From the cell containing the given text, extract its center point as (x, y) coordinate. 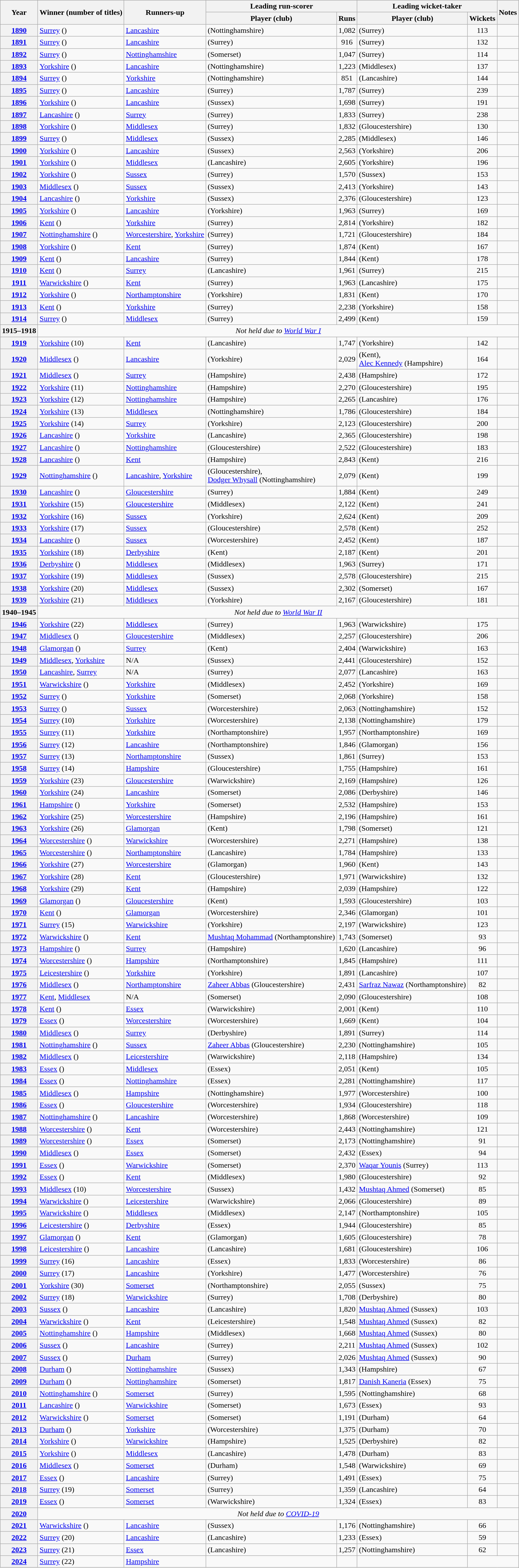
102 (482, 1345)
2,118 (347, 1057)
1,971 (347, 877)
1965 (19, 853)
1983 (19, 1069)
2,404 (347, 648)
199 (482, 476)
2,066 (347, 1201)
241 (482, 504)
1,432 (347, 1189)
1892 (19, 54)
1990 (19, 1153)
Surrey (13) (81, 757)
191 (482, 102)
1900 (19, 151)
2004 (19, 1321)
1985 (19, 1093)
2,169 (347, 781)
1938 (19, 588)
1972 (19, 937)
1,832 (347, 126)
1929 (19, 476)
1931 (19, 504)
122 (482, 889)
1,375 (347, 1429)
159 (482, 319)
1947 (19, 636)
1,874 (347, 247)
1890 (19, 30)
1,673 (347, 1405)
1,960 (347, 865)
1975 (19, 973)
(Kent),Alec Kennedy (Hampshire) (413, 359)
209 (482, 516)
91 (482, 1141)
1930 (19, 492)
1986 (19, 1105)
1,595 (347, 1393)
1,698 (347, 102)
1,861 (347, 757)
216 (482, 459)
(Gloucestershire),Dodger Whysall (Nottinghamshire) (271, 476)
2,090 (347, 997)
Yorkshire (14) (81, 423)
Winner (number of titles) (81, 12)
142 (482, 343)
201 (482, 552)
Yorkshire (20) (81, 588)
1,570 (347, 175)
Surrey (11) (81, 732)
96 (482, 949)
2,173 (347, 1141)
178 (482, 259)
1907 (19, 235)
Yorkshire (10) (81, 343)
1994 (19, 1201)
Yorkshire (24) (81, 793)
1935 (19, 552)
1,359 (347, 1489)
1,844 (347, 259)
Yorkshire (13) (81, 411)
1939 (19, 600)
2008 (19, 1369)
2,051 (347, 1069)
1952 (19, 696)
Danish Kaneria (Essex) (413, 1381)
2,211 (347, 1345)
Yorkshire (19) (81, 576)
1,980 (347, 1177)
1903 (19, 187)
1940–1945 (19, 612)
2002 (19, 1297)
90 (482, 1357)
(Leicestershire) (271, 1321)
1,223 (347, 66)
108 (482, 997)
1955 (19, 732)
2001 (19, 1285)
1,817 (347, 1381)
1960 (19, 793)
1919 (19, 343)
1908 (19, 247)
1971 (19, 925)
1974 (19, 961)
86 (482, 1261)
59 (482, 1538)
1948 (19, 648)
1894 (19, 78)
1,934 (347, 1105)
Yorkshire (29) (81, 889)
1988 (19, 1129)
118 (482, 1105)
1,846 (347, 744)
1957 (19, 757)
1,798 (347, 829)
1950 (19, 672)
106 (482, 1249)
2,563 (347, 151)
2019 (19, 1501)
1927 (19, 447)
Mushtaq Ahmed (Somerset) (413, 1189)
1,681 (347, 1249)
2,123 (347, 423)
2020 (19, 1513)
2,843 (347, 459)
2,271 (347, 841)
1,957 (347, 732)
1920 (19, 359)
1933 (19, 528)
1968 (19, 889)
1949 (19, 660)
1,491 (347, 1477)
1,593 (347, 901)
66 (482, 1526)
1891 (19, 42)
1,884 (347, 492)
2,257 (347, 636)
1914 (19, 319)
Yorkshire (25) (81, 817)
2,532 (347, 805)
Yorkshire (15) (81, 504)
2024 (19, 1562)
1932 (19, 516)
1,708 (347, 1297)
1,868 (347, 1117)
2,122 (347, 504)
1973 (19, 949)
916 (347, 42)
1964 (19, 841)
1998 (19, 1249)
2,187 (347, 552)
2016 (19, 1465)
1969 (19, 901)
144 (482, 78)
Surrey (10) (81, 720)
1976 (19, 985)
200 (482, 423)
2010 (19, 1393)
2,086 (347, 793)
Waqar Younis (Surrey) (413, 1165)
Mushtaq Mohammad (Northamptonshire) (271, 937)
2,814 (347, 223)
69 (482, 1465)
2,196 (347, 817)
2,167 (347, 600)
2,443 (347, 1129)
Wickets (482, 18)
238 (482, 114)
1,755 (347, 769)
2013 (19, 1429)
Surrey (16) (81, 1261)
Surrey (17) (81, 1273)
89 (482, 1201)
2,138 (347, 720)
1,961 (347, 271)
2,365 (347, 435)
1925 (19, 423)
2009 (19, 1381)
2017 (19, 1477)
2,432 (347, 1153)
1946 (19, 624)
1970 (19, 913)
2,605 (347, 163)
2015 (19, 1453)
107 (482, 973)
187 (482, 540)
109 (482, 1117)
78 (482, 1237)
1,478 (347, 1453)
Runs (347, 18)
Durham (165, 1357)
1,047 (347, 54)
2,441 (347, 660)
1902 (19, 175)
Lancashire, Surrey (81, 672)
172 (482, 375)
2,079 (347, 476)
1,191 (347, 1417)
1905 (19, 211)
1,721 (347, 235)
2005 (19, 1333)
Yorkshire (11) (81, 387)
Yorkshire (21) (81, 600)
Lancashire, Yorkshire (165, 476)
Surrey (20) (81, 1538)
252 (482, 528)
1,477 (347, 1273)
1,620 (347, 949)
137 (482, 66)
851 (347, 78)
2,438 (347, 375)
1,324 (347, 1501)
Sarfraz Nawaz (Northamptonshire) (413, 985)
2,370 (347, 1165)
156 (482, 744)
1898 (19, 126)
1899 (19, 138)
1893 (19, 66)
Yorkshire (30) (81, 1285)
1992 (19, 1177)
Leading run-scorer (282, 6)
1,669 (347, 1021)
1979 (19, 1021)
67 (482, 1369)
Kent, Middlesex (81, 997)
Year (19, 12)
171 (482, 564)
2006 (19, 1345)
196 (482, 163)
1,743 (347, 937)
1,784 (347, 853)
Notes (508, 12)
110 (482, 1009)
2,346 (347, 913)
2,001 (347, 1009)
1904 (19, 199)
1906 (19, 223)
1977 (19, 997)
Surrey (14) (81, 769)
1926 (19, 435)
2,063 (347, 708)
2021 (19, 1526)
1913 (19, 307)
2,039 (347, 889)
2,270 (347, 387)
179 (482, 720)
2,147 (347, 1213)
1,605 (347, 1237)
2,499 (347, 319)
Yorkshire (23) (81, 781)
1999 (19, 1261)
1896 (19, 102)
Not held due to COVID-19 (278, 1513)
1989 (19, 1141)
Yorkshire (18) (81, 552)
Not held due to World War II (278, 612)
Yorkshire (26) (81, 829)
1,944 (347, 1225)
130 (482, 126)
Not held due to World War I (278, 331)
Surrey (22) (81, 1562)
170 (482, 295)
1,977 (347, 1093)
2000 (19, 1273)
198 (482, 435)
1982 (19, 1057)
1,786 (347, 411)
1897 (19, 114)
182 (482, 223)
1951 (19, 684)
2,068 (347, 696)
1953 (19, 708)
1924 (19, 411)
92 (482, 1177)
2003 (19, 1309)
2,413 (347, 187)
2,285 (347, 138)
1991 (19, 1165)
2012 (19, 1417)
Middlesex (10) (81, 1189)
2,077 (347, 672)
1895 (19, 90)
1956 (19, 744)
1910 (19, 271)
126 (482, 781)
1980 (19, 1033)
1928 (19, 459)
1,343 (347, 1369)
62 (482, 1550)
Worcestershire, Yorkshire (165, 235)
Yorkshire (28) (81, 877)
Middlesex, Yorkshire (81, 660)
2,238 (347, 307)
1981 (19, 1045)
1,257 (347, 1550)
176 (482, 399)
1936 (19, 564)
2,026 (347, 1357)
1915–1918 (19, 331)
Leading wicket-taker (427, 6)
2007 (19, 1357)
2,265 (347, 399)
1,176 (347, 1526)
68 (482, 1393)
Yorkshire (27) (81, 865)
1967 (19, 877)
1922 (19, 387)
Yorkshire (12) (81, 399)
133 (482, 853)
1,668 (347, 1333)
134 (482, 1057)
239 (482, 90)
2,522 (347, 447)
1958 (19, 769)
1,082 (347, 30)
2,029 (347, 359)
1,747 (347, 343)
Surrey (18) (81, 1297)
1937 (19, 576)
1912 (19, 295)
Yorkshire (17) (81, 528)
Derbyshire () (81, 564)
249 (482, 492)
111 (482, 961)
2,431 (347, 985)
2,624 (347, 516)
1921 (19, 375)
Surrey (12) (81, 744)
1,820 (347, 1309)
1923 (19, 399)
Yorkshire (16) (81, 516)
Runners-up (165, 12)
183 (482, 447)
Yorkshire (22) (81, 624)
164 (482, 359)
76 (482, 1273)
Surrey (19) (81, 1489)
1954 (19, 720)
1997 (19, 1237)
1984 (19, 1081)
1961 (19, 805)
1995 (19, 1213)
Surrey (15) (81, 925)
2014 (19, 1441)
1963 (19, 829)
1962 (19, 817)
1959 (19, 781)
1996 (19, 1225)
181 (482, 600)
117 (482, 1081)
101 (482, 913)
1993 (19, 1189)
1,233 (347, 1538)
70 (482, 1429)
2011 (19, 1405)
1,787 (347, 90)
104 (482, 1021)
2,230 (347, 1045)
1909 (19, 259)
100 (482, 1093)
1,831 (347, 295)
1,525 (347, 1441)
2,281 (347, 1081)
138 (482, 841)
1901 (19, 163)
1987 (19, 1117)
2,376 (347, 199)
195 (482, 387)
2,302 (347, 588)
2023 (19, 1550)
Surrey (21) (81, 1550)
1978 (19, 1009)
1934 (19, 540)
1,845 (347, 961)
2018 (19, 1489)
1966 (19, 865)
94 (482, 1153)
2,197 (347, 925)
1911 (19, 283)
2,055 (347, 1285)
2022 (19, 1538)
